Search for the cell housing the specified text and yield its (x, y) center coordinate. 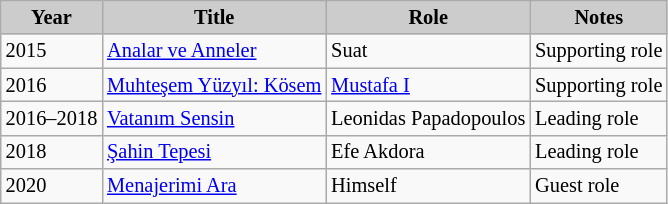
Muhteşem Yüzyıl: Kösem (214, 85)
2016–2018 (52, 118)
Menajerimi Ara (214, 186)
Vatanım Sensin (214, 118)
Mustafa I (428, 85)
Year (52, 17)
Role (428, 17)
2016 (52, 85)
2020 (52, 186)
Notes (598, 17)
Analar ve Anneler (214, 51)
Leonidas Papadopoulos (428, 118)
Efe Akdora (428, 152)
2015 (52, 51)
2018 (52, 152)
Himself (428, 186)
Şahin Tepesi (214, 152)
Guest role (598, 186)
Title (214, 17)
Suat (428, 51)
